Search for the cell housing the specified text and yield its [x, y] center coordinate. 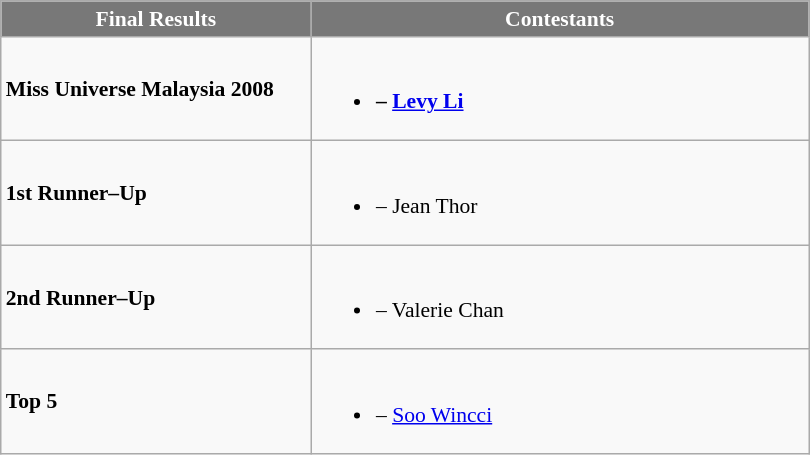
Miss Universe Malaysia 2008 [156, 89]
– Valerie Chan [560, 297]
1st Runner–Up [156, 193]
– Levy Li [560, 89]
– Jean Thor [560, 193]
Final Results [156, 19]
2nd Runner–Up [156, 297]
– Soo Wincci [560, 402]
Contestants [560, 19]
Top 5 [156, 402]
